Capture the cell that displays the provided text and extract its [X, Y] central coordinate. 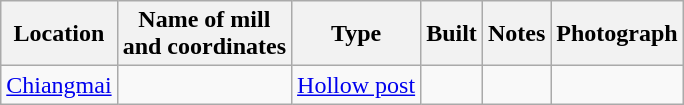
Notes [516, 34]
Built [452, 34]
Chiangmai [59, 85]
Photograph [617, 34]
Location [59, 34]
Type [356, 34]
Hollow post [356, 85]
Name of milland coordinates [204, 34]
